Search for the cell housing the specified text and yield its (x, y) center coordinate. 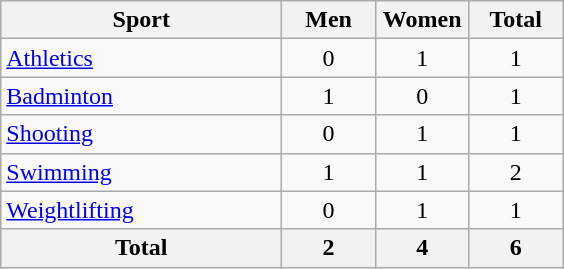
Men (329, 20)
Badminton (142, 96)
6 (516, 248)
Swimming (142, 172)
Women (422, 20)
Weightlifting (142, 210)
4 (422, 248)
Athletics (142, 58)
Shooting (142, 134)
Sport (142, 20)
